Extract the [x, y] coordinate from the center of the cell holding the provided text.  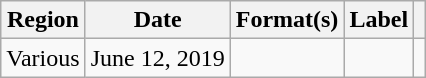
June 12, 2019 [158, 58]
Region [43, 20]
Format(s) [287, 20]
Label [379, 20]
Date [158, 20]
Various [43, 58]
